Detect which cell encompasses the target text, then output its (x, y) center coordinate. 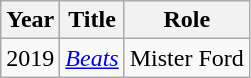
Title (92, 20)
Role (186, 20)
2019 (30, 58)
Mister Ford (186, 58)
Year (30, 20)
Beats (92, 58)
